Determine the [X, Y] coordinate at the center of the cell enclosing the given text.  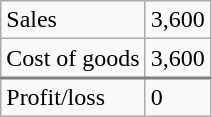
0 [178, 98]
Profit/loss [73, 98]
Sales [73, 20]
Cost of goods [73, 58]
